Pinpoint the cell where the given text exists, returning its [X, Y] midpoint coordinate. 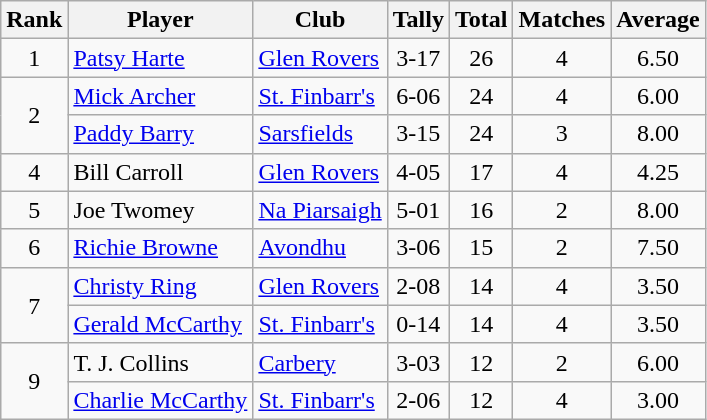
6 [34, 248]
Patsy Harte [160, 58]
16 [481, 210]
5-01 [418, 210]
9 [34, 381]
15 [481, 248]
Average [658, 20]
7 [34, 305]
0-14 [418, 324]
2-08 [418, 286]
Gerald McCarthy [160, 324]
Mick Archer [160, 96]
26 [481, 58]
Christy Ring [160, 286]
Paddy Barry [160, 134]
5 [34, 210]
Carbery [320, 362]
Sarsfields [320, 134]
17 [481, 172]
4.25 [658, 172]
T. J. Collins [160, 362]
Avondhu [320, 248]
3.00 [658, 400]
Charlie McCarthy [160, 400]
Na Piarsaigh [320, 210]
6-06 [418, 96]
2-06 [418, 400]
3-17 [418, 58]
Tally [418, 20]
Bill Carroll [160, 172]
Club [320, 20]
7.50 [658, 248]
6.50 [658, 58]
Player [160, 20]
4-05 [418, 172]
3-03 [418, 362]
Richie Browne [160, 248]
Total [481, 20]
3-15 [418, 134]
3 [562, 134]
Rank [34, 20]
Joe Twomey [160, 210]
3-06 [418, 248]
Matches [562, 20]
1 [34, 58]
